Provide the [x, y] coordinate of the cell's center where the given text is located.  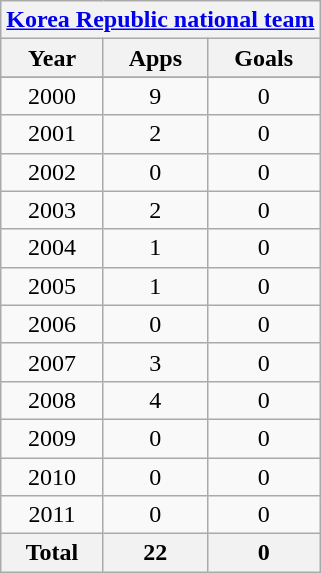
2005 [52, 286]
22 [155, 553]
2007 [52, 362]
Apps [155, 58]
2009 [52, 438]
4 [155, 400]
3 [155, 362]
Year [52, 58]
2002 [52, 172]
2008 [52, 400]
2004 [52, 248]
2010 [52, 477]
2000 [52, 96]
2006 [52, 324]
Goals [264, 58]
2001 [52, 134]
Korea Republic national team [160, 20]
2003 [52, 210]
Total [52, 553]
9 [155, 96]
2011 [52, 515]
